Capture the cell that displays the provided text and extract its [X, Y] central coordinate. 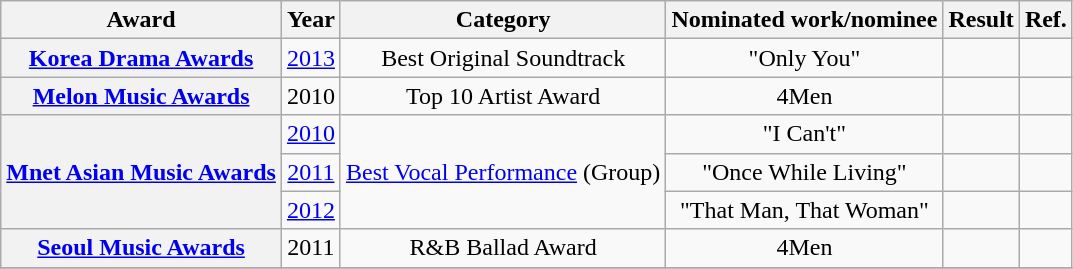
Korea Drama Awards [142, 58]
Award [142, 20]
Mnet Asian Music Awards [142, 172]
Best Vocal Performance (Group) [502, 172]
Ref. [1046, 20]
Melon Music Awards [142, 96]
"I Can't" [804, 134]
2013 [310, 58]
Year [310, 20]
Top 10 Artist Award [502, 96]
Best Original Soundtrack [502, 58]
Result [981, 20]
"That Man, That Woman" [804, 210]
Nominated work/nominee [804, 20]
Category [502, 20]
R&B Ballad Award [502, 248]
Seoul Music Awards [142, 248]
2012 [310, 210]
"Once While Living" [804, 172]
"Only You" [804, 58]
